Determine the (X, Y) coordinate at the center of the cell enclosing the given text.  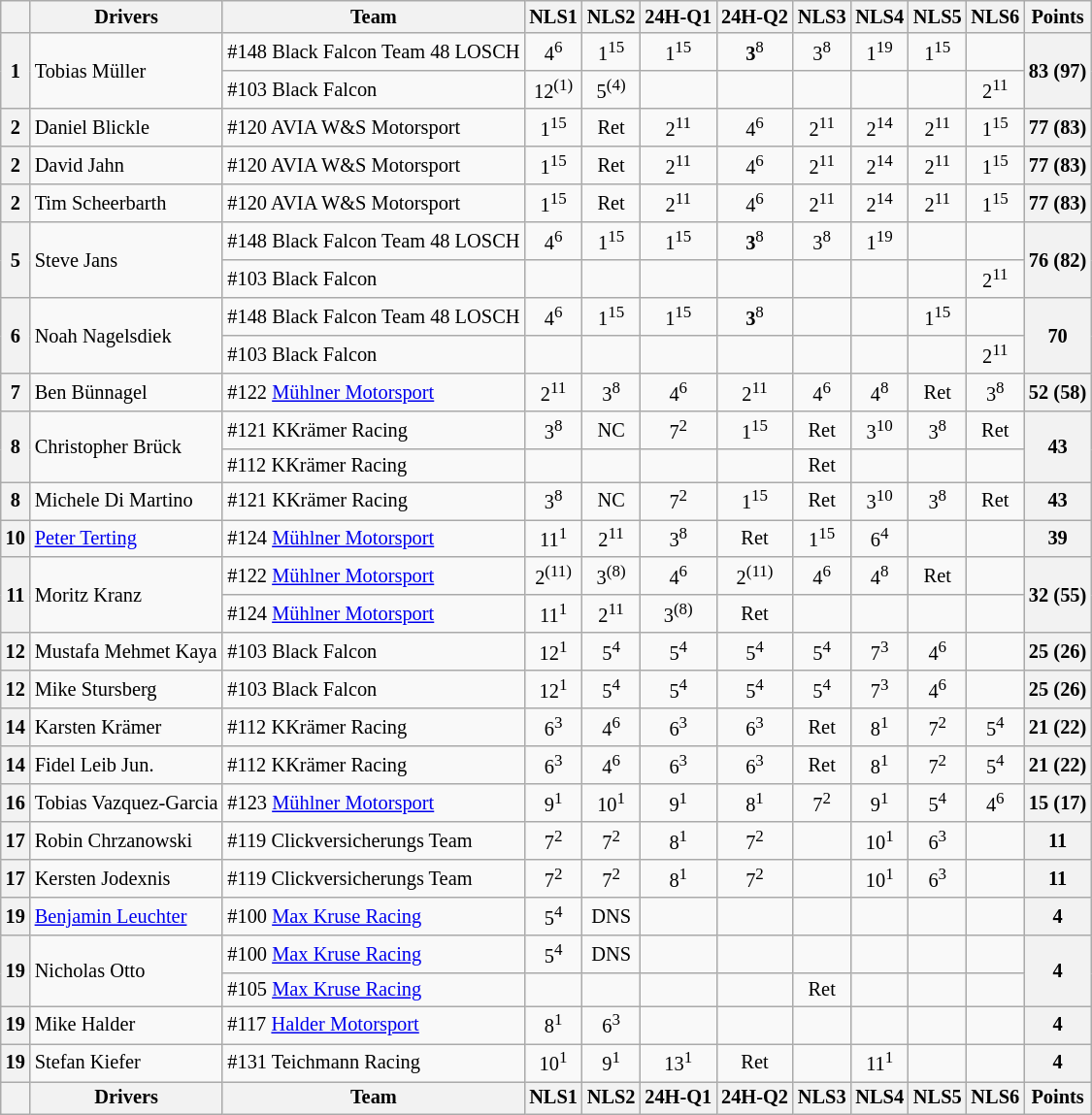
David Jahn (126, 165)
12(1) (553, 89)
Tobias Vazquez-Garcia (126, 803)
32 (55) (1058, 595)
6 (16, 336)
Christopher Brück (126, 446)
Nicholas Otto (126, 970)
Tim Scheerbarth (126, 204)
Ben Bünnagel (126, 392)
Tobias Müller (126, 71)
1 (16, 71)
5 (16, 260)
Daniel Blickle (126, 128)
Karsten Krämer (126, 728)
5(4) (612, 89)
Robin Chrzanowski (126, 840)
15 (17) (1058, 803)
#105 Max Kruse Racing (373, 990)
70 (1058, 336)
39 (1058, 538)
Michele Di Martino (126, 501)
Mustafa Mehmet Kaya (126, 652)
Benjamin Leuchter (126, 916)
76 (82) (1058, 260)
Mike Halder (126, 1025)
83 (97) (1058, 71)
52 (58) (1058, 392)
Steve Jans (126, 260)
16 (16, 803)
Mike Stursberg (126, 689)
Fidel Leib Jun. (126, 765)
#123 Mühlner Motorsport (373, 803)
Stefan Kiefer (126, 1062)
10 (16, 538)
7 (16, 392)
Kersten Jodexnis (126, 879)
Moritz Kranz (126, 595)
#131 Teichmann Racing (373, 1062)
Peter Terting (126, 538)
64 (879, 538)
#117 Halder Motorsport (373, 1025)
Noah Nagelsdiek (126, 336)
131 (678, 1062)
